Pinpoint the cell where the given text exists, returning its (x, y) midpoint coordinate. 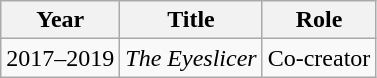
The Eyeslicer (191, 58)
Role (319, 20)
2017–2019 (60, 58)
Year (60, 20)
Title (191, 20)
Co-creator (319, 58)
